For the text-containing cell, return its midpoint in [X, Y] coordinate format. 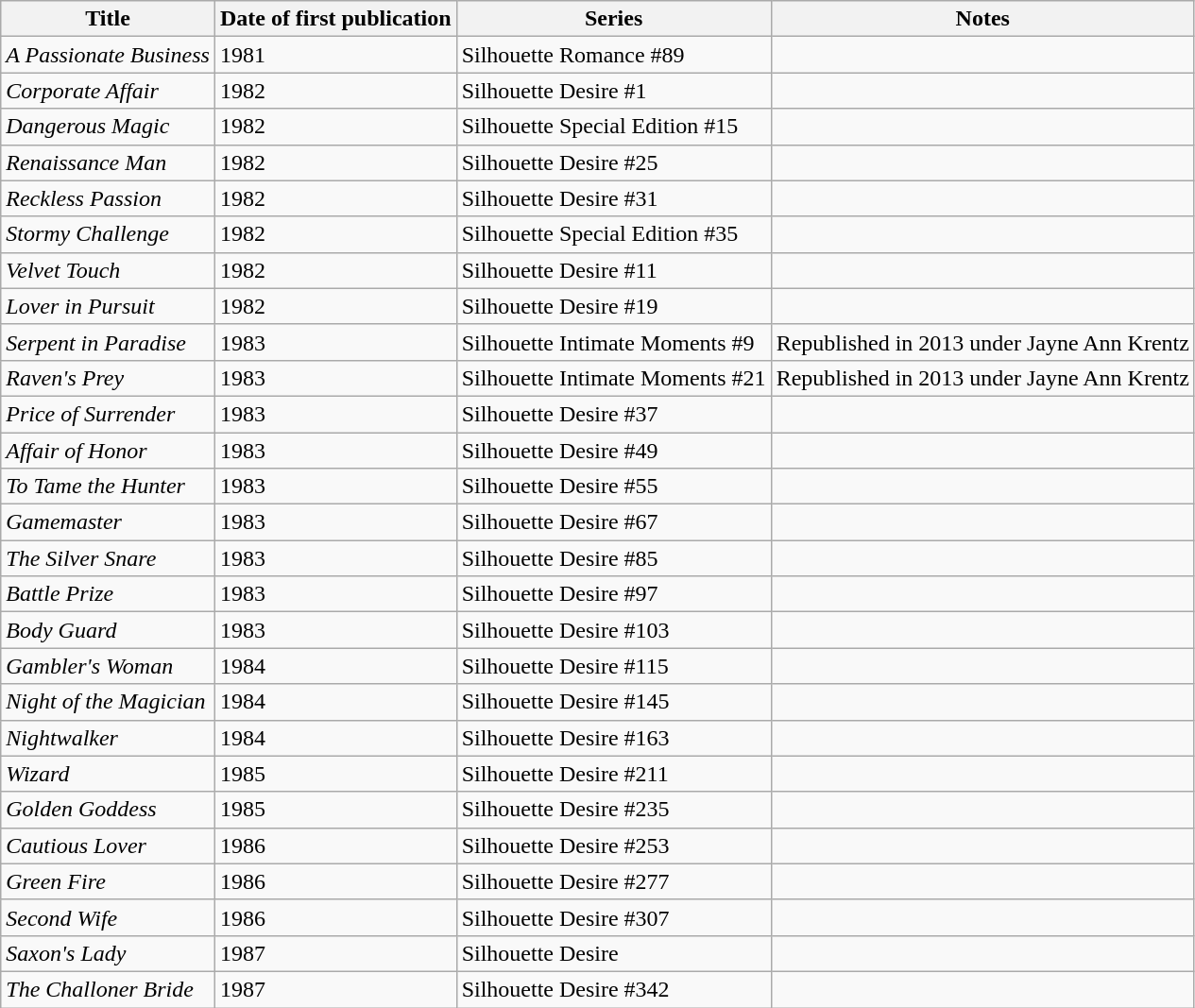
The Silver Snare [108, 558]
The Challoner Bride [108, 989]
Silhouette Desire #19 [614, 306]
Silhouette Desire #1 [614, 91]
Velvet Touch [108, 270]
Silhouette Desire #97 [614, 594]
Battle Prize [108, 594]
Reckless Passion [108, 198]
Title [108, 19]
Silhouette Intimate Moments #9 [614, 342]
Cautious Lover [108, 846]
Series [614, 19]
1981 [335, 55]
Silhouette Special Edition #35 [614, 234]
Wizard [108, 774]
Silhouette Desire #85 [614, 558]
Silhouette Desire #49 [614, 451]
Gambler's Woman [108, 666]
Silhouette Desire #145 [614, 702]
Lover in Pursuit [108, 306]
Raven's Prey [108, 378]
Silhouette Desire #25 [614, 162]
Silhouette Desire #307 [614, 917]
Silhouette Intimate Moments #21 [614, 378]
Night of the Magician [108, 702]
Green Fire [108, 881]
Silhouette Desire #253 [614, 846]
Silhouette Desire #67 [614, 522]
Second Wife [108, 917]
Silhouette Desire #235 [614, 810]
Dangerous Magic [108, 127]
Silhouette Desire #11 [614, 270]
Serpent in Paradise [108, 342]
Silhouette Desire #115 [614, 666]
Silhouette Desire #277 [614, 881]
Silhouette Desire #55 [614, 487]
A Passionate Business [108, 55]
Price of Surrender [108, 414]
Saxon's Lady [108, 953]
Silhouette Special Edition #15 [614, 127]
Silhouette Desire #31 [614, 198]
Nightwalker [108, 738]
Silhouette Desire #103 [614, 630]
Corporate Affair [108, 91]
Silhouette Desire #211 [614, 774]
Silhouette Romance #89 [614, 55]
Silhouette Desire [614, 953]
Silhouette Desire #163 [614, 738]
Renaissance Man [108, 162]
Silhouette Desire #342 [614, 989]
Stormy Challenge [108, 234]
Silhouette Desire #37 [614, 414]
Affair of Honor [108, 451]
Date of first publication [335, 19]
To Tame the Hunter [108, 487]
Gamemaster [108, 522]
Golden Goddess [108, 810]
Body Guard [108, 630]
Notes [982, 19]
